Detect which cell encompasses the target text, then output its [X, Y] center coordinate. 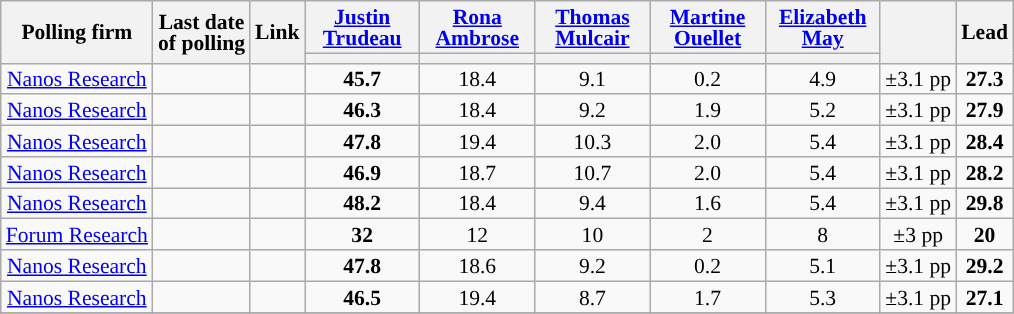
5.1 [822, 266]
Last dateof polling [202, 32]
Link [278, 32]
28.2 [984, 172]
20 [984, 234]
48.2 [362, 204]
Rona Ambrose [478, 27]
29.2 [984, 266]
27.1 [984, 296]
10.3 [592, 142]
Justin Trudeau [362, 27]
10.7 [592, 172]
27.9 [984, 110]
46.5 [362, 296]
2 [708, 234]
Thomas Mulcair [592, 27]
27.3 [984, 78]
4.9 [822, 78]
10 [592, 234]
9.4 [592, 204]
±3 pp [918, 234]
Elizabeth May [822, 27]
46.9 [362, 172]
Forum Research [77, 234]
1.6 [708, 204]
Martine Ouellet [708, 27]
Lead [984, 32]
28.4 [984, 142]
8 [822, 234]
5.2 [822, 110]
45.7 [362, 78]
9.1 [592, 78]
18.7 [478, 172]
46.3 [362, 110]
32 [362, 234]
12 [478, 234]
18.6 [478, 266]
5.3 [822, 296]
1.9 [708, 110]
1.7 [708, 296]
29.8 [984, 204]
8.7 [592, 296]
Polling firm [77, 32]
